Find where the given text appears and provide that cell's center as (x, y) coordinate. 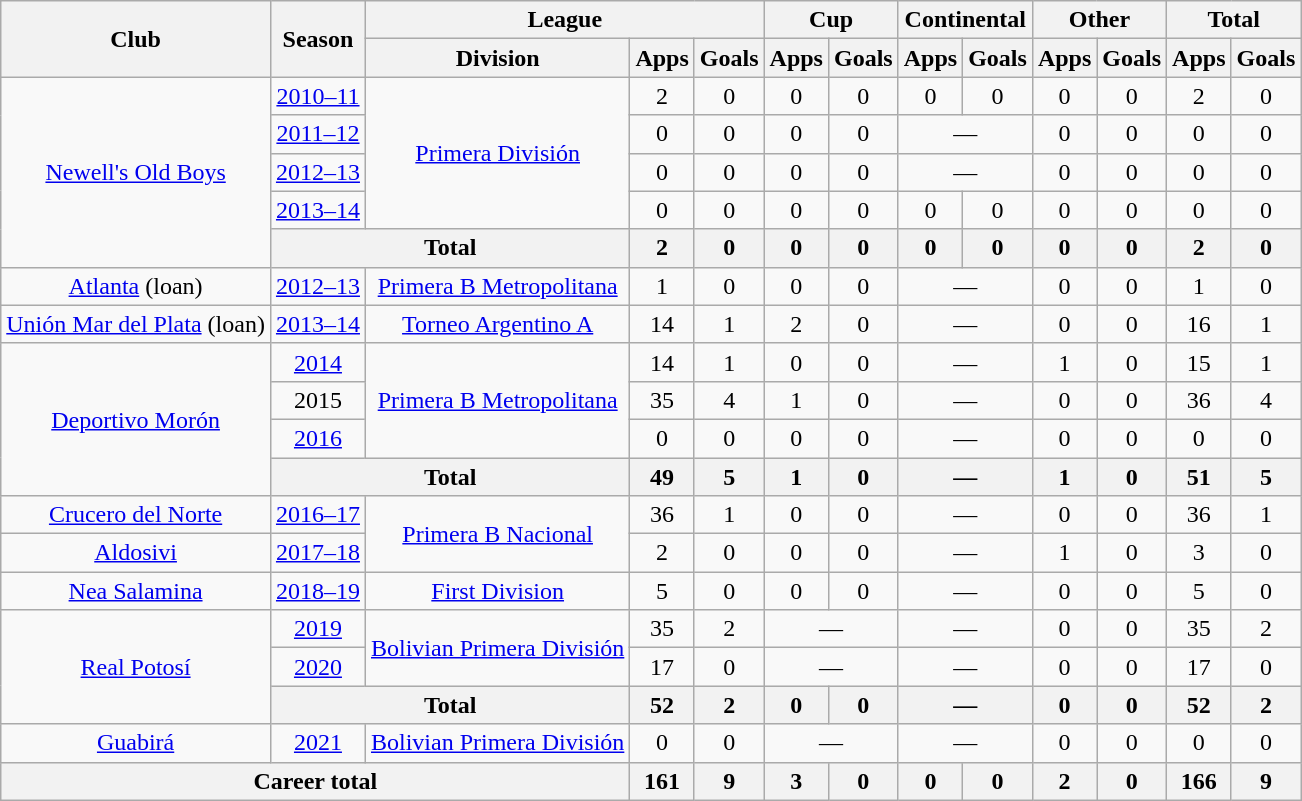
Primera División (497, 153)
League (564, 20)
2019 (318, 629)
Torneo Argentino A (497, 324)
2014 (318, 362)
Career total (316, 781)
2020 (318, 667)
Atlanta (loan) (136, 286)
2016 (318, 438)
161 (662, 781)
Unión Mar del Plata (loan) (136, 324)
16 (1199, 324)
2021 (318, 743)
2017–18 (318, 553)
51 (1199, 477)
2011–12 (318, 134)
Aldosivi (136, 553)
2010–11 (318, 96)
Primera B Nacional (497, 534)
Other (1099, 20)
15 (1199, 362)
Crucero del Norte (136, 515)
49 (662, 477)
Real Potosí (136, 667)
First Division (497, 591)
Continental (965, 20)
2016–17 (318, 515)
2018–19 (318, 591)
Division (497, 58)
Nea Salamina (136, 591)
Guabirá (136, 743)
Cup (831, 20)
2015 (318, 400)
166 (1199, 781)
Season (318, 39)
Deportivo Morón (136, 419)
Newell's Old Boys (136, 172)
Club (136, 39)
